Output the [x, y] coordinate of the center of the cell containing the given text.  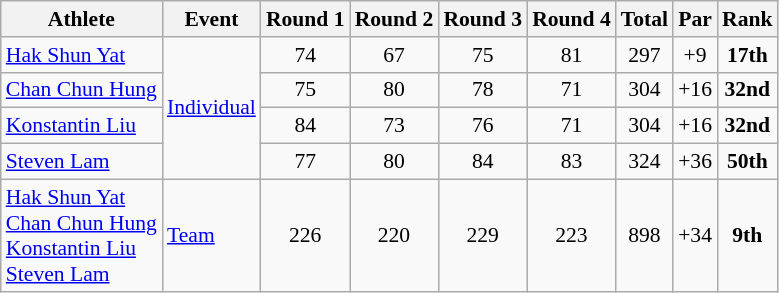
83 [572, 162]
Chan Chun Hung [82, 90]
Hak Shun Yat [82, 55]
223 [572, 235]
78 [482, 90]
Par [695, 19]
+36 [695, 162]
Hak Shun YatChan Chun HungKonstantin LiuSteven Lam [82, 235]
+9 [695, 55]
Round 1 [306, 19]
Total [644, 19]
226 [306, 235]
Round 2 [394, 19]
+34 [695, 235]
17th [748, 55]
81 [572, 55]
Round 4 [572, 19]
Individual [212, 108]
Rank [748, 19]
Athlete [82, 19]
74 [306, 55]
Steven Lam [82, 162]
9th [748, 235]
Konstantin Liu [82, 126]
220 [394, 235]
229 [482, 235]
324 [644, 162]
Event [212, 19]
77 [306, 162]
76 [482, 126]
898 [644, 235]
Round 3 [482, 19]
50th [748, 162]
67 [394, 55]
297 [644, 55]
73 [394, 126]
Team [212, 235]
